Identify which cell holds the provided text, then report its [x, y] central coordinate. 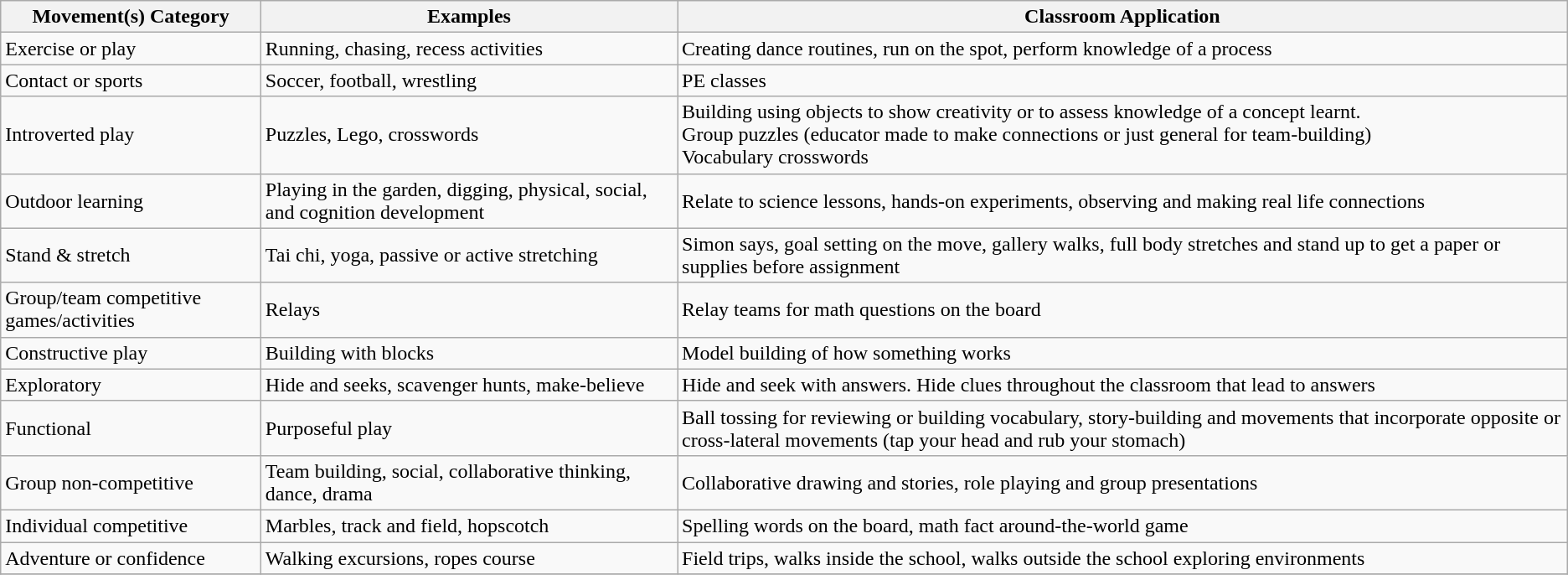
Exercise or play [131, 49]
Hide and seek with answers. Hide clues throughout the classroom that lead to answers [1122, 385]
Tai chi, yoga, passive or active stretching [469, 255]
Examples [469, 17]
Building with blocks [469, 353]
PE classes [1122, 80]
Spelling words on the board, math fact around-the-world game [1122, 526]
Exploratory [131, 385]
Creating dance routines, run on the spot, perform knowledge of a process [1122, 49]
Marbles, track and field, hopscotch [469, 526]
Introverted play [131, 135]
Classroom Application [1122, 17]
Group non-competitive [131, 483]
Movement(s) Category [131, 17]
Stand & stretch [131, 255]
Walking excursions, ropes course [469, 557]
Purposeful play [469, 427]
Relate to science lessons, hands-on experiments, observing and making real life connections [1122, 201]
Contact or sports [131, 80]
Simon says, goal setting on the move, gallery walks, full body stretches and stand up to get a paper or supplies before assignment [1122, 255]
Team building, social, collaborative thinking, dance, drama [469, 483]
Functional [131, 427]
Adventure or confidence [131, 557]
Puzzles, Lego, crosswords [469, 135]
Relays [469, 310]
Collaborative drawing and stories, role playing and group presentations [1122, 483]
Model building of how something works [1122, 353]
Relay teams for math questions on the board [1122, 310]
Hide and seeks, scavenger hunts, make-believe [469, 385]
Outdoor learning [131, 201]
Individual competitive [131, 526]
Soccer, football, wrestling [469, 80]
Constructive play [131, 353]
Field trips, walks inside the school, walks outside the school exploring environments [1122, 557]
Group/team competitive games/activities [131, 310]
Running, chasing, recess activities [469, 49]
Playing in the garden, digging, physical, social, and cognition development [469, 201]
